Scan for the cell matching the given text and deliver its [x, y] coordinate at center. 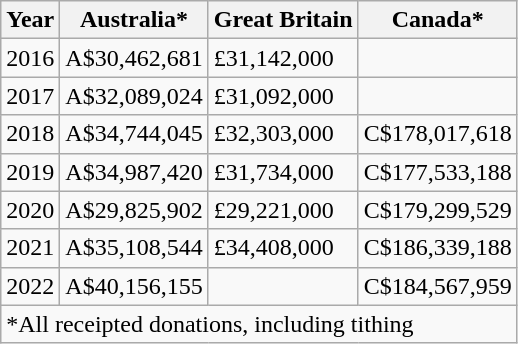
£31,142,000 [283, 58]
Great Britain [283, 20]
C$177,533,188 [438, 172]
A$29,825,902 [134, 210]
Year [30, 20]
C$186,339,188 [438, 248]
A$40,156,155 [134, 286]
C$184,567,959 [438, 286]
2016 [30, 58]
£29,221,000 [283, 210]
£32,303,000 [283, 134]
A$30,462,681 [134, 58]
2019 [30, 172]
2022 [30, 286]
2020 [30, 210]
A$34,987,420 [134, 172]
Australia* [134, 20]
A$32,089,024 [134, 96]
£34,408,000 [283, 248]
A$35,108,544 [134, 248]
£31,092,000 [283, 96]
2021 [30, 248]
2018 [30, 134]
£31,734,000 [283, 172]
Canada* [438, 20]
C$179,299,529 [438, 210]
C$178,017,618 [438, 134]
2017 [30, 96]
A$34,744,045 [134, 134]
*All receipted donations, including tithing [259, 324]
